Scan for the cell matching the given text and deliver its [x, y] coordinate at center. 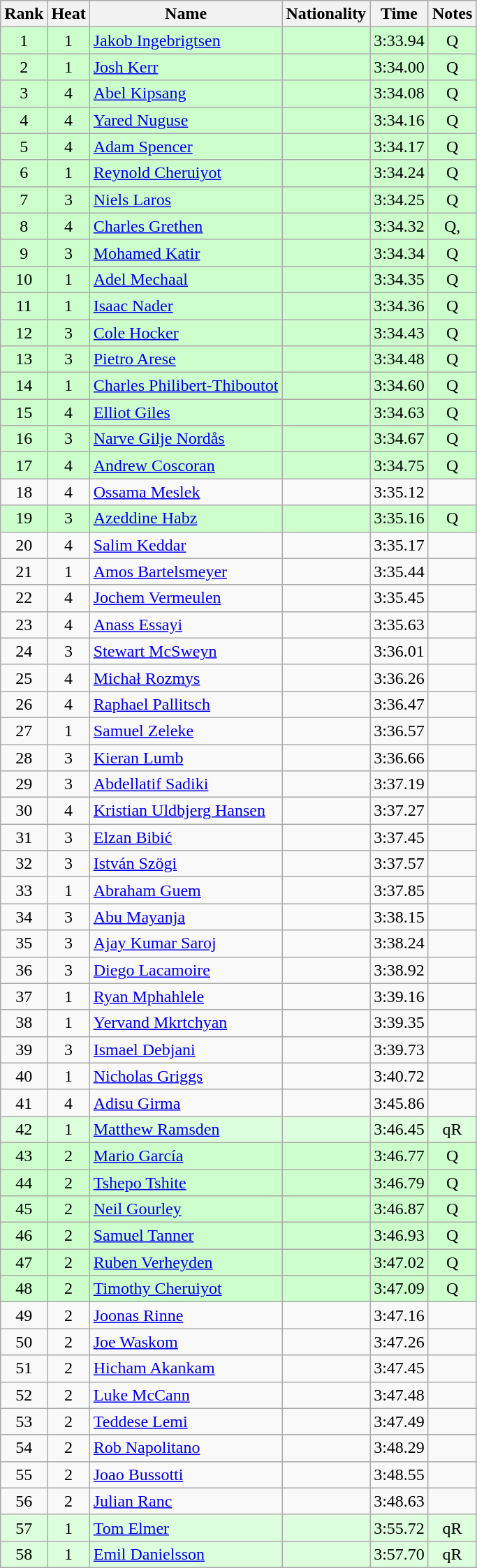
Isaac Nader [186, 306]
56 [24, 1501]
Matthew Ramsden [186, 1129]
3:34.25 [399, 200]
Reynold Cheruiyot [186, 173]
55 [24, 1474]
3:36.01 [399, 651]
26 [24, 704]
58 [24, 1554]
Diego Lacamoire [186, 970]
Niels Laros [186, 200]
28 [24, 757]
3:34.63 [399, 412]
17 [24, 465]
46 [24, 1236]
Amos Bartelsmeyer [186, 572]
3:38.24 [399, 943]
Kristian Uldbjerg Hansen [186, 811]
16 [24, 439]
Kieran Lumb [186, 757]
Rank [24, 14]
33 [24, 890]
Ossama Meslek [186, 492]
3:47.02 [399, 1262]
3:40.72 [399, 1076]
Joao Bussotti [186, 1474]
3:47.48 [399, 1395]
Andrew Coscoran [186, 465]
3:46.77 [399, 1156]
3:33.94 [399, 40]
3:34.17 [399, 147]
12 [24, 333]
54 [24, 1448]
3:34.60 [399, 386]
18 [24, 492]
3:34.24 [399, 173]
3:55.72 [399, 1528]
Salim Keddar [186, 545]
Joonas Rinne [186, 1315]
11 [24, 306]
3:39.73 [399, 1050]
Yervand Mkrtchyan [186, 1023]
3:37.45 [399, 837]
Q, [452, 226]
3:35.16 [399, 518]
3:46.93 [399, 1236]
3:34.34 [399, 253]
3:34.75 [399, 465]
Luke McCann [186, 1395]
51 [24, 1368]
Adel Mechaal [186, 279]
Tshepo Tshite [186, 1183]
3:35.12 [399, 492]
42 [24, 1129]
Nicholas Griggs [186, 1076]
Narve Gilje Nordås [186, 439]
3:34.36 [399, 306]
3:37.27 [399, 811]
Ismael Debjani [186, 1050]
3:34.08 [399, 94]
3:36.66 [399, 757]
István Szögi [186, 864]
3:37.19 [399, 784]
Ryan Mphahlele [186, 996]
3:36.57 [399, 731]
3:34.48 [399, 359]
53 [24, 1421]
3:35.45 [399, 598]
Abu Mayanja [186, 917]
Jakob Ingebrigtsen [186, 40]
5 [24, 147]
Yared Nuguse [186, 120]
Tom Elmer [186, 1528]
Time [399, 14]
27 [24, 731]
36 [24, 970]
Abdellatif Sadiki [186, 784]
47 [24, 1262]
34 [24, 917]
Mario García [186, 1156]
3:46.87 [399, 1209]
3:38.92 [399, 970]
Abraham Guem [186, 890]
3:48.29 [399, 1448]
44 [24, 1183]
22 [24, 598]
31 [24, 837]
14 [24, 386]
3:47.49 [399, 1421]
3:35.17 [399, 545]
Samuel Zeleke [186, 731]
50 [24, 1342]
Charles Philibert-Thiboutot [186, 386]
38 [24, 1023]
Azeddine Habz [186, 518]
13 [24, 359]
6 [24, 173]
3:39.16 [399, 996]
48 [24, 1289]
20 [24, 545]
Cole Hocker [186, 333]
3:48.55 [399, 1474]
3:34.43 [399, 333]
39 [24, 1050]
Anass Essayi [186, 625]
30 [24, 811]
3:38.15 [399, 917]
Timothy Cheruiyot [186, 1289]
Samuel Tanner [186, 1236]
3:47.09 [399, 1289]
Josh Kerr [186, 67]
32 [24, 864]
3:46.79 [399, 1183]
3:34.67 [399, 439]
25 [24, 678]
3:35.44 [399, 572]
43 [24, 1156]
3:37.85 [399, 890]
Neil Gourley [186, 1209]
29 [24, 784]
35 [24, 943]
3:48.63 [399, 1501]
57 [24, 1528]
3:47.16 [399, 1315]
Teddese Lemi [186, 1421]
3:34.16 [399, 120]
3:36.47 [399, 704]
3:47.45 [399, 1368]
24 [24, 651]
Pietro Arese [186, 359]
Rob Napolitano [186, 1448]
Adisu Girma [186, 1103]
3:35.63 [399, 625]
3:34.35 [399, 279]
Ajay Kumar Saroj [186, 943]
Julian Ranc [186, 1501]
Stewart McSweyn [186, 651]
Hicham Akankam [186, 1368]
Emil Danielsson [186, 1554]
15 [24, 412]
Jochem Vermeulen [186, 598]
52 [24, 1395]
Notes [452, 14]
3:57.70 [399, 1554]
40 [24, 1076]
7 [24, 200]
3:39.35 [399, 1023]
Raphael Pallitsch [186, 704]
8 [24, 226]
Ruben Verheyden [186, 1262]
Abel Kipsang [186, 94]
10 [24, 279]
Heat [68, 14]
Adam Spencer [186, 147]
3:46.45 [399, 1129]
3:45.86 [399, 1103]
9 [24, 253]
Nationality [326, 14]
3:34.32 [399, 226]
19 [24, 518]
3:34.00 [399, 67]
Michał Rozmys [186, 678]
3:37.57 [399, 864]
Joe Waskom [186, 1342]
Mohamed Katir [186, 253]
41 [24, 1103]
Elliot Giles [186, 412]
3:47.26 [399, 1342]
3:36.26 [399, 678]
Elzan Bibić [186, 837]
45 [24, 1209]
21 [24, 572]
49 [24, 1315]
Charles Grethen [186, 226]
37 [24, 996]
23 [24, 625]
Name [186, 14]
